Locate the cell with the specified text and output its [x, y] center coordinate. 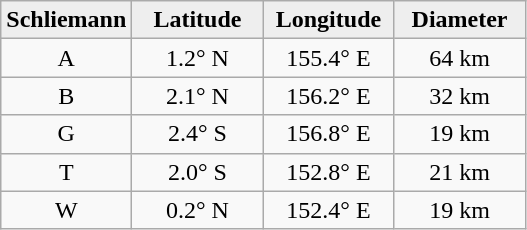
32 km [460, 96]
0.2° N [198, 210]
155.4° E [328, 58]
2.1° N [198, 96]
1.2° N [198, 58]
W [66, 210]
Latitude [198, 20]
2.4° S [198, 134]
152.4° E [328, 210]
Longitude [328, 20]
B [66, 96]
2.0° S [198, 172]
156.8° E [328, 134]
152.8° E [328, 172]
T [66, 172]
64 km [460, 58]
Diameter [460, 20]
156.2° E [328, 96]
Schliemann [66, 20]
21 km [460, 172]
A [66, 58]
G [66, 134]
